Detect which cell encompasses the target text, then output its (x, y) center coordinate. 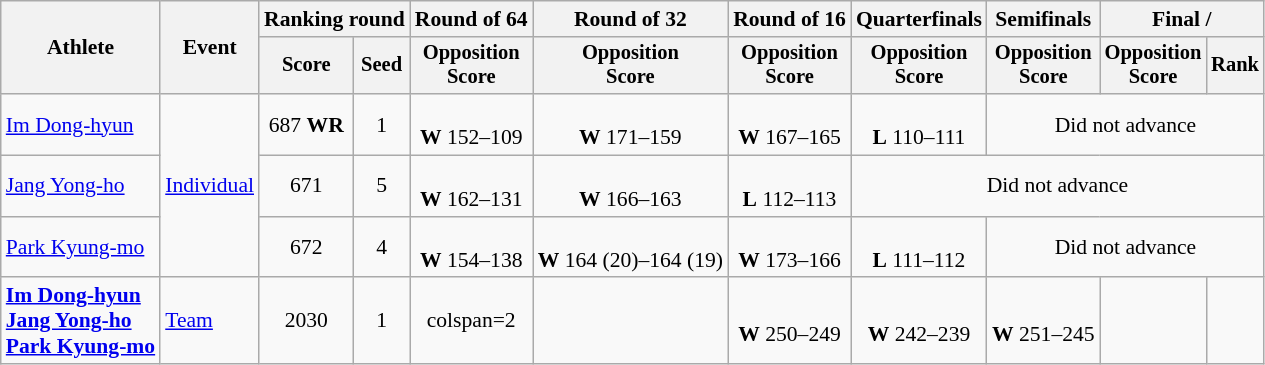
L 111–112 (919, 248)
W 154–138 (472, 248)
Score (306, 66)
Jang Yong-ho (80, 186)
Round of 32 (630, 19)
Im Dong-hyunJang Yong-hoPark Kyung-mo (80, 322)
Quarterfinals (919, 19)
Event (210, 48)
W 162–131 (472, 186)
4 (381, 248)
Individual (210, 186)
Team (210, 322)
Round of 64 (472, 19)
colspan=2 (472, 322)
W 152–109 (472, 124)
W 242–239 (919, 322)
W 250–249 (790, 322)
Round of 16 (790, 19)
Park Kyung-mo (80, 248)
672 (306, 248)
Final / (1182, 19)
W 251–245 (1044, 322)
Ranking round (334, 19)
W 171–159 (630, 124)
2030 (306, 322)
Athlete (80, 48)
687 WR (306, 124)
5 (381, 186)
L 110–111 (919, 124)
W 166–163 (630, 186)
W 173–166 (790, 248)
Semifinals (1044, 19)
W 164 (20)–164 (19) (630, 248)
Im Dong-hyun (80, 124)
L 112–113 (790, 186)
Rank (1235, 66)
671 (306, 186)
W 167–165 (790, 124)
Seed (381, 66)
